Extract the [X, Y] coordinate from the center of the cell holding the provided text.  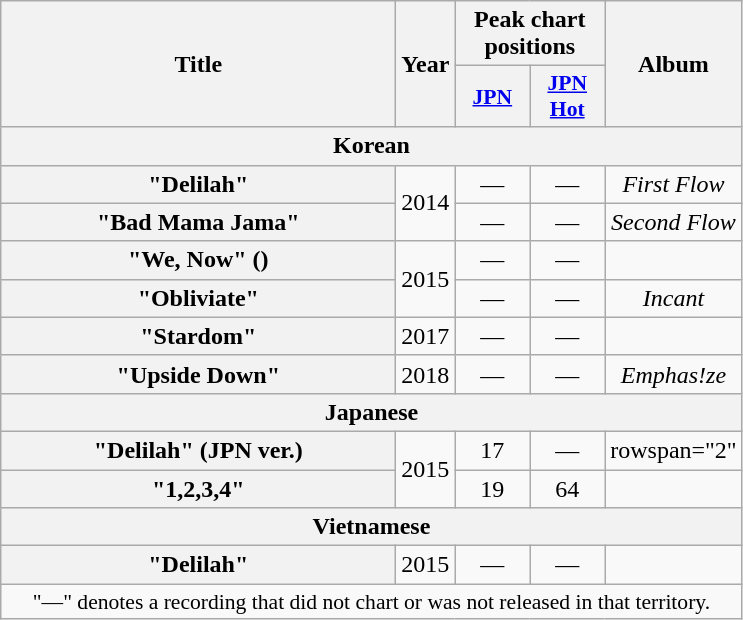
2017 [426, 336]
"Bad Mama Jama" [198, 222]
"Stardom" [198, 336]
Year [426, 64]
Korean [372, 146]
"We, Now" () [198, 260]
"Obliviate" [198, 298]
2018 [426, 374]
19 [492, 489]
"Delilah" (JPN ver.) [198, 450]
17 [492, 450]
rowspan="2" [674, 450]
Japanese [372, 412]
Peak chart positions [530, 34]
Emphas!ze [674, 374]
"Upside Down" [198, 374]
64 [568, 489]
JPN Hot [568, 96]
Incant [674, 298]
Album [674, 64]
Title [198, 64]
"1,2,3,4" [198, 489]
"—" denotes a recording that did not chart or was not released in that territory. [372, 602]
JPN [492, 96]
First Flow [674, 184]
Vietnamese [372, 527]
Second Flow [674, 222]
2014 [426, 203]
